For the text-containing cell, return its midpoint in [X, Y] coordinate format. 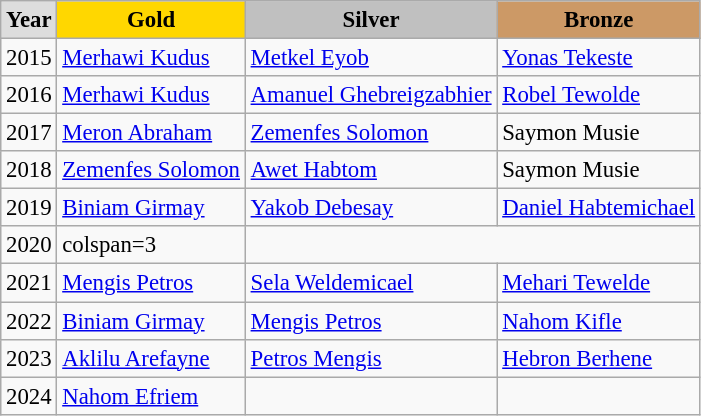
2021 [29, 283]
2015 [29, 58]
2016 [29, 95]
Yonas Tekeste [599, 58]
Aklilu Arefayne [151, 358]
2018 [29, 170]
2023 [29, 358]
Silver [371, 20]
Petros Mengis [371, 358]
2024 [29, 396]
colspan=3 [151, 245]
2019 [29, 208]
Awet Habtom [371, 170]
Meron Abraham [151, 133]
Robel Tewolde [599, 95]
Mehari Tewelde [599, 283]
2022 [29, 321]
Daniel Habtemichael [599, 208]
Amanuel Ghebreigzabhier [371, 95]
Bronze [599, 20]
2017 [29, 133]
Metkel Eyob [371, 58]
Year [29, 20]
2020 [29, 245]
Yakob Debesay [371, 208]
Nahom Kifle [599, 321]
Nahom Efriem [151, 396]
Sela Weldemicael [371, 283]
Gold [151, 20]
Hebron Berhene [599, 358]
